Detect which cell encompasses the target text, then output its (X, Y) center coordinate. 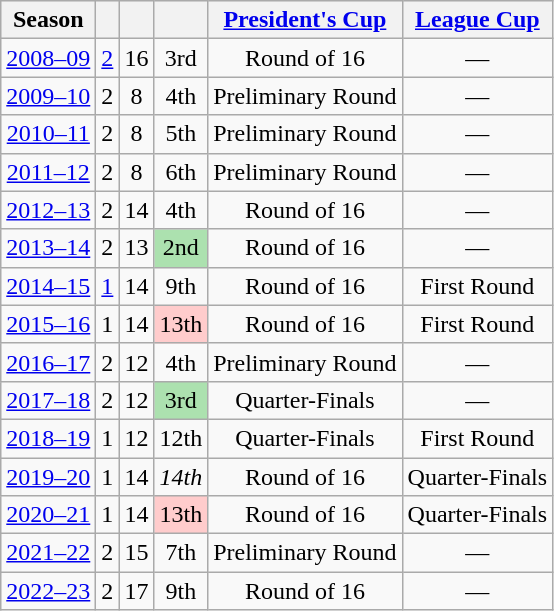
5th (181, 134)
2016–17 (48, 362)
2018–19 (48, 438)
2019–20 (48, 477)
2017–18 (48, 400)
2010–11 (48, 134)
League Cup (478, 20)
2009–10 (48, 96)
12th (181, 438)
15 (136, 553)
2014–15 (48, 286)
2021–22 (48, 553)
2012–13 (48, 210)
14th (181, 477)
2022–23 (48, 591)
2nd (181, 248)
16 (136, 58)
2015–16 (48, 324)
2020–21 (48, 515)
7th (181, 553)
17 (136, 591)
2013–14 (48, 248)
2011–12 (48, 172)
13 (136, 248)
6th (181, 172)
Season (48, 20)
2008–09 (48, 58)
President's Cup (305, 20)
